Determine the [x, y] coordinate at the center of the cell enclosing the given text.  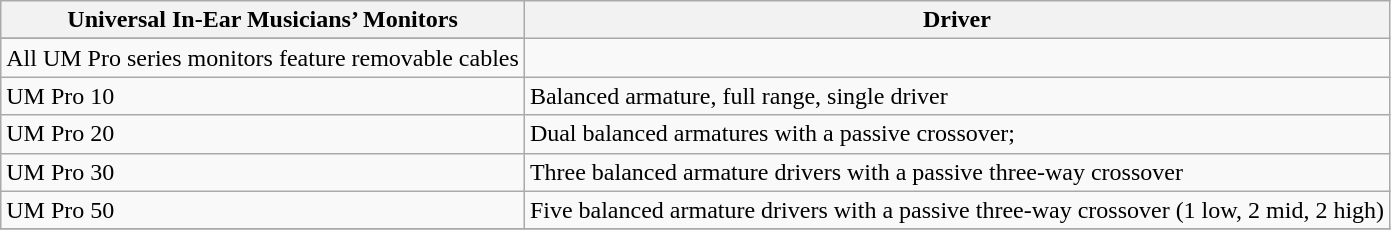
Five balanced armature drivers with a passive three-way crossover (1 low, 2 mid, 2 high) [956, 210]
Driver [956, 20]
UM Pro 50 [263, 210]
All UM Pro series monitors feature removable cables [263, 58]
Universal In-Ear Musicians’ Monitors [263, 20]
UM Pro 20 [263, 134]
Dual balanced armatures with a passive crossover; [956, 134]
Three balanced armature drivers with a passive three-way crossover [956, 172]
UM Pro 30 [263, 172]
Balanced armature, full range, single driver [956, 96]
UM Pro 10 [263, 96]
